Provide the (X, Y) coordinate of the cell's center where the given text is located.  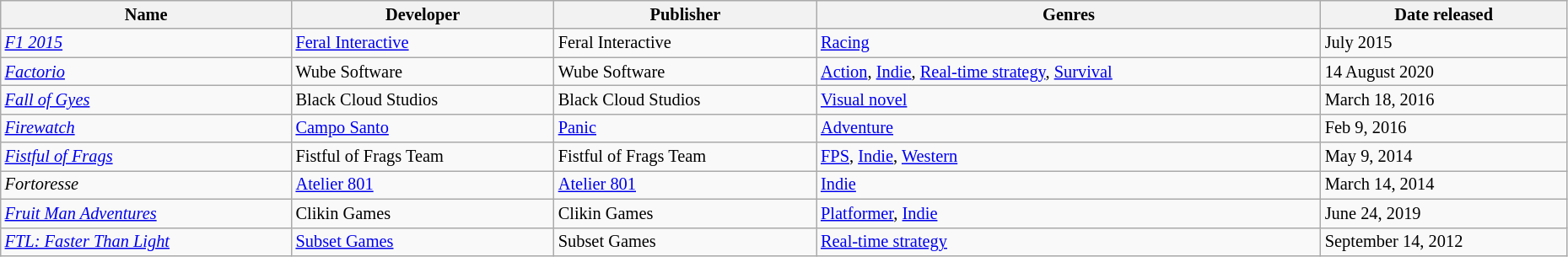
Action, Indie, Real-time strategy, Survival (1069, 72)
Racing (1069, 43)
FPS, Indie, Western (1069, 157)
Adventure (1069, 128)
September 14, 2012 (1444, 242)
Platformer, Indie (1069, 213)
Feb 9, 2016 (1444, 128)
March 18, 2016 (1444, 99)
Firewatch (147, 128)
Date released (1444, 14)
Indie (1069, 185)
July 2015 (1444, 43)
March 14, 2014 (1444, 185)
Fortoresse (147, 185)
Name (147, 14)
Genres (1069, 14)
Fall of Gyes (147, 99)
June 24, 2019 (1444, 213)
Real-time strategy (1069, 242)
F1 2015 (147, 43)
Factorio (147, 72)
Visual novel (1069, 99)
14 August 2020 (1444, 72)
Fruit Man Adventures (147, 213)
Panic (685, 128)
Publisher (685, 14)
Fistful of Frags (147, 157)
May 9, 2014 (1444, 157)
Campo Santo (423, 128)
FTL: Faster Than Light (147, 242)
Developer (423, 14)
